Detect which cell encompasses the target text, then output its [x, y] center coordinate. 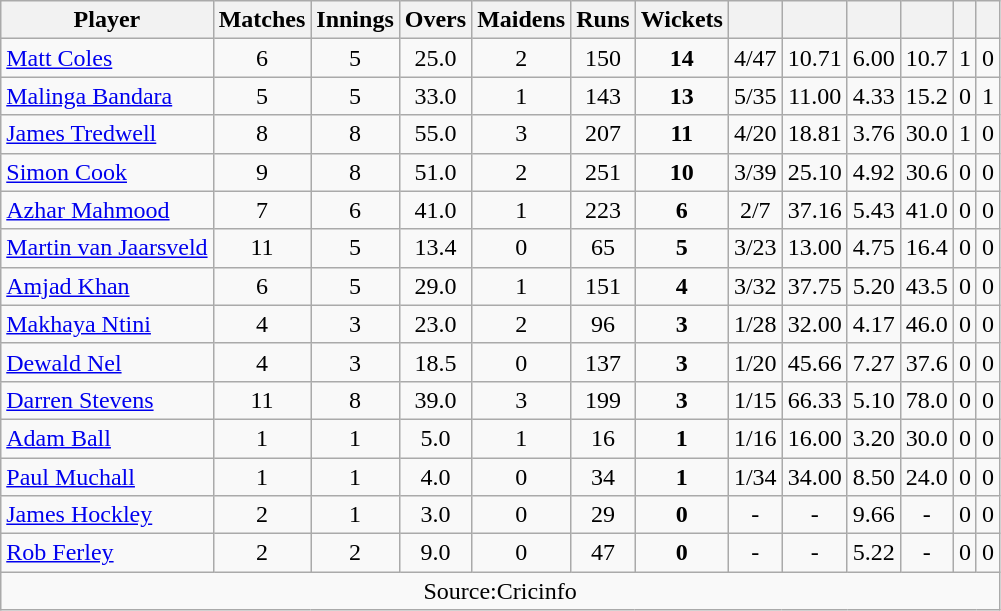
4.33 [874, 96]
16.4 [926, 248]
Simon Cook [107, 172]
45.66 [814, 362]
150 [603, 58]
30.6 [926, 172]
37.16 [814, 210]
32.00 [814, 324]
3/32 [755, 286]
4.92 [874, 172]
Darren Stevens [107, 400]
25.10 [814, 172]
24.0 [926, 477]
2/7 [755, 210]
1/15 [755, 400]
46.0 [926, 324]
4.75 [874, 248]
Adam Ball [107, 438]
13.00 [814, 248]
5/35 [755, 96]
Maidens [522, 20]
78.0 [926, 400]
Martin van Jaarsveld [107, 248]
Rob Ferley [107, 553]
65 [603, 248]
16.00 [814, 438]
137 [603, 362]
34 [603, 477]
6.00 [874, 58]
13.4 [435, 248]
5.20 [874, 286]
Paul Muchall [107, 477]
16 [603, 438]
Wickets [682, 20]
10.7 [926, 58]
4/47 [755, 58]
25.0 [435, 58]
8.50 [874, 477]
9.0 [435, 553]
Matches [262, 20]
3/39 [755, 172]
1/20 [755, 362]
5.0 [435, 438]
4.0 [435, 477]
Player [107, 20]
7 [262, 210]
18.81 [814, 134]
207 [603, 134]
9.66 [874, 515]
143 [603, 96]
3/23 [755, 248]
47 [603, 553]
13 [682, 96]
4.17 [874, 324]
23.0 [435, 324]
14 [682, 58]
39.0 [435, 400]
1/28 [755, 324]
37.75 [814, 286]
11.00 [814, 96]
Matt Coles [107, 58]
4/20 [755, 134]
3.20 [874, 438]
7.27 [874, 362]
James Hockley [107, 515]
18.5 [435, 362]
9 [262, 172]
3.76 [874, 134]
1/34 [755, 477]
55.0 [435, 134]
10 [682, 172]
199 [603, 400]
Innings [355, 20]
96 [603, 324]
James Tredwell [107, 134]
5.10 [874, 400]
5.43 [874, 210]
Amjad Khan [107, 286]
29.0 [435, 286]
Makhaya Ntini [107, 324]
223 [603, 210]
5.22 [874, 553]
33.0 [435, 96]
Runs [603, 20]
Overs [435, 20]
Source:Cricinfo [500, 591]
66.33 [814, 400]
3.0 [435, 515]
151 [603, 286]
15.2 [926, 96]
10.71 [814, 58]
Azhar Mahmood [107, 210]
Malinga Bandara [107, 96]
37.6 [926, 362]
29 [603, 515]
Dewald Nel [107, 362]
34.00 [814, 477]
43.5 [926, 286]
1/16 [755, 438]
51.0 [435, 172]
251 [603, 172]
